From the cell containing the given text, extract its center point as [X, Y] coordinate. 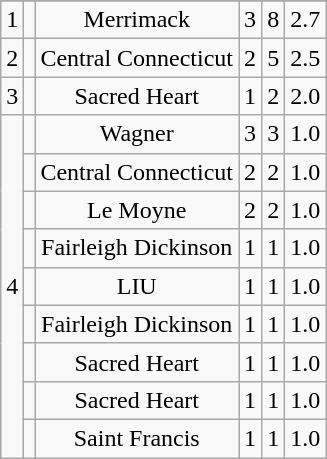
2.5 [306, 58]
LIU [137, 286]
Le Moyne [137, 210]
8 [274, 20]
Wagner [137, 134]
2.7 [306, 20]
Saint Francis [137, 438]
2.0 [306, 96]
5 [274, 58]
Merrimack [137, 20]
4 [12, 286]
